Detect which cell encompasses the target text, then output its [X, Y] center coordinate. 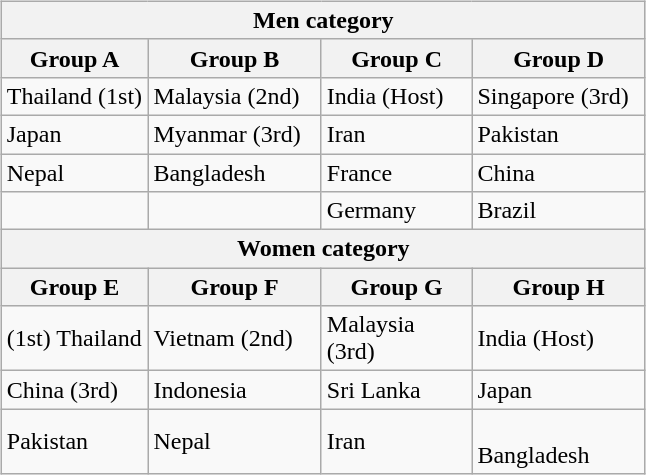
Group E [74, 287]
Group D [558, 58]
Malaysia (3rd) [396, 338]
Malaysia (2nd) [234, 96]
Sri Lanka [396, 390]
Myanmar (3rd) [234, 134]
Thailand (1st) [74, 96]
Vietnam (2nd) [234, 338]
Women category [323, 249]
Group G [396, 287]
Germany [396, 211]
Singapore (3rd) [558, 96]
Group C [396, 58]
Group A [74, 58]
France [396, 173]
Group F [234, 287]
(1st) Thailand [74, 338]
Group B [234, 58]
Group H [558, 287]
Brazil [558, 211]
Men category [323, 20]
China (3rd) [74, 390]
Indonesia [234, 390]
China [558, 173]
